Pinpoint the cell where the given text exists, returning its (x, y) midpoint coordinate. 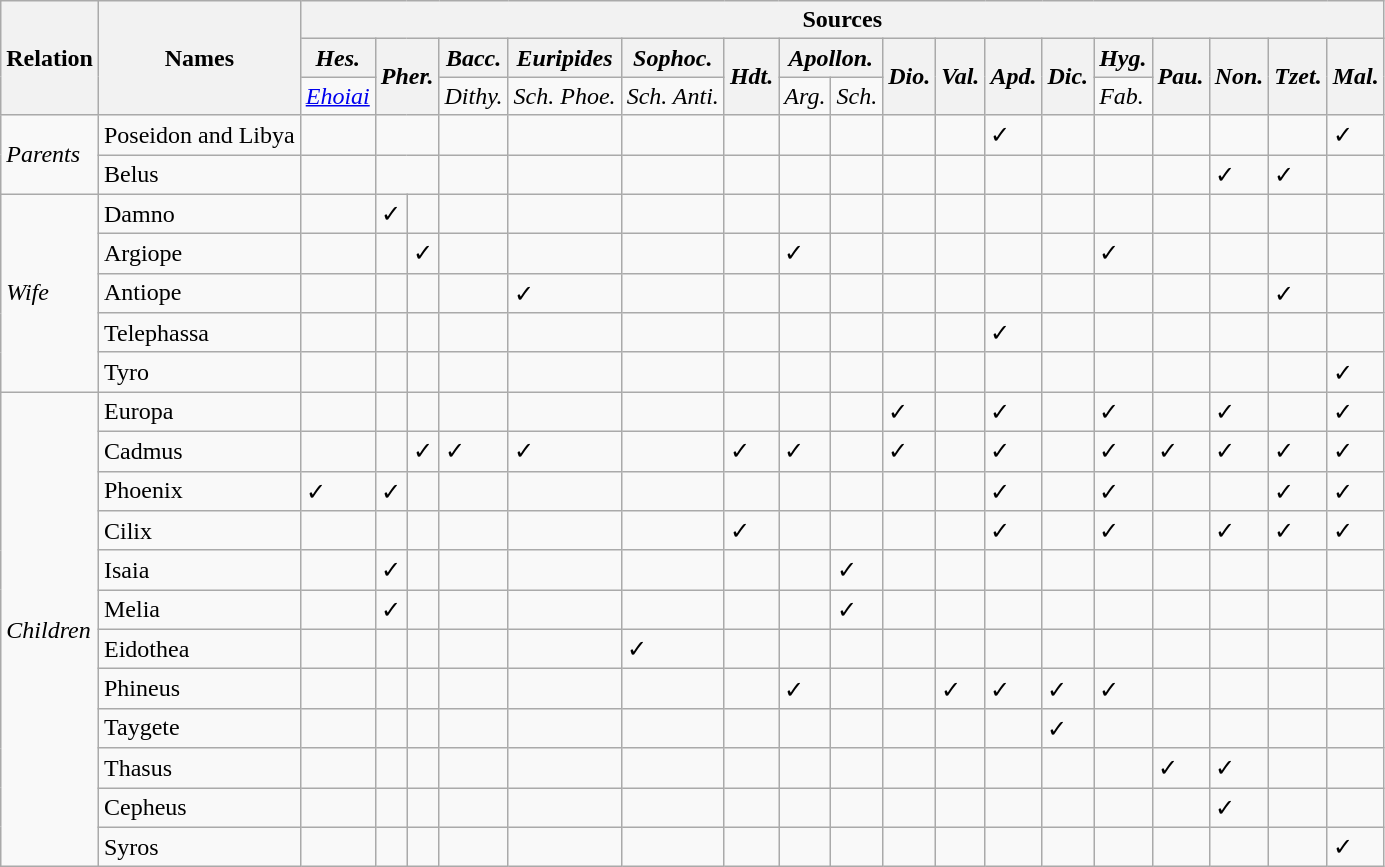
Relation (50, 58)
Arg. (805, 96)
Dithy. (474, 96)
Apollon. (831, 58)
Wife (50, 293)
Sources (842, 20)
Names (199, 58)
Hdt. (751, 77)
Euripides (564, 58)
Val. (960, 77)
Europa (199, 412)
Taygete (199, 728)
Telephassa (199, 333)
Pher. (407, 77)
Hyg. (1123, 58)
Phoenix (199, 491)
Belus (199, 174)
Thasus (199, 768)
Hes. (338, 58)
Parents (50, 154)
Melia (199, 610)
Dio. (910, 77)
Syros (199, 847)
Cepheus (199, 808)
Poseidon and Libya (199, 135)
Sch. (857, 96)
Fab. (1123, 96)
Children (50, 630)
Sch. Anti. (672, 96)
Phineus (199, 689)
Dic. (1068, 77)
Mal. (1356, 77)
Tyro (199, 372)
Isaia (199, 570)
Apd. (1014, 77)
Damno (199, 214)
Pau. (1180, 77)
Ehoiai (338, 96)
Eidothea (199, 649)
Antiope (199, 293)
Cilix (199, 531)
Cadmus (199, 451)
Tzet. (1298, 77)
Argiope (199, 254)
Sch. Phoe. (564, 96)
Sophoc. (672, 58)
Non. (1239, 77)
Bacc. (474, 58)
